Search for the cell housing the specified text and yield its [x, y] center coordinate. 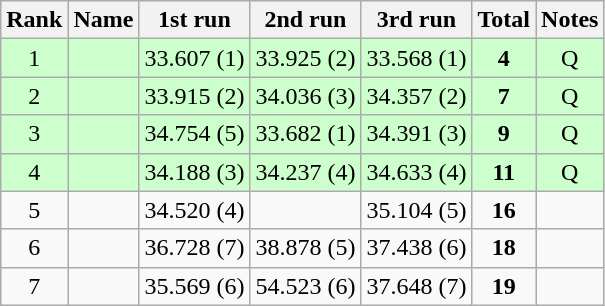
11 [504, 172]
34.188 (3) [194, 172]
33.915 (2) [194, 96]
37.438 (6) [416, 248]
54.523 (6) [306, 286]
3rd run [416, 20]
5 [34, 210]
Notes [570, 20]
Total [504, 20]
36.728 (7) [194, 248]
38.878 (5) [306, 248]
34.357 (2) [416, 96]
18 [504, 248]
6 [34, 248]
34.633 (4) [416, 172]
1 [34, 58]
34.754 (5) [194, 134]
34.036 (3) [306, 96]
33.568 (1) [416, 58]
34.237 (4) [306, 172]
35.104 (5) [416, 210]
2 [34, 96]
16 [504, 210]
33.607 (1) [194, 58]
37.648 (7) [416, 286]
Rank [34, 20]
9 [504, 134]
33.682 (1) [306, 134]
33.925 (2) [306, 58]
3 [34, 134]
35.569 (6) [194, 286]
34.391 (3) [416, 134]
19 [504, 286]
Name [104, 20]
34.520 (4) [194, 210]
2nd run [306, 20]
1st run [194, 20]
